Capture the cell that displays the provided text and extract its (x, y) central coordinate. 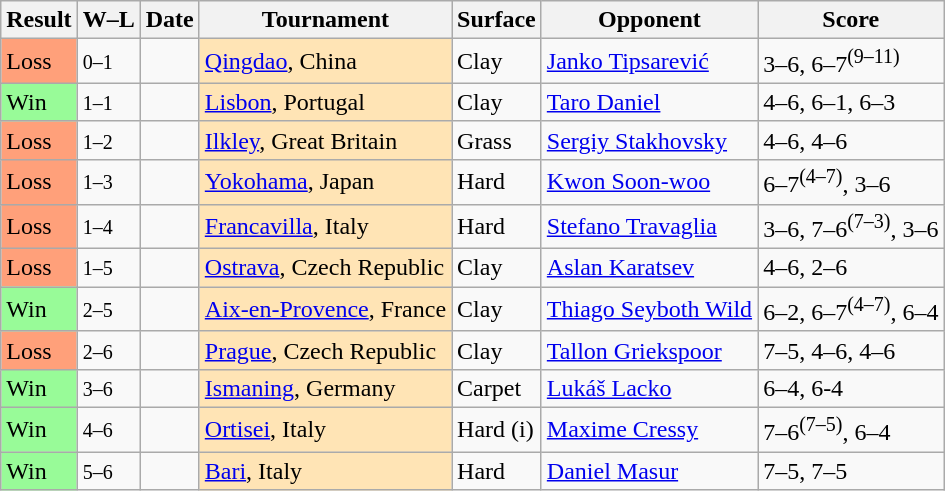
Result (39, 20)
3–6, 7–6(7–3), 3–6 (851, 226)
Prague, Czech Republic (325, 350)
Thiago Seyboth Wild (649, 310)
6–2, 6–7(4–7), 6–4 (851, 310)
3–6 (108, 388)
Maxime Cressy (649, 430)
7–5, 7–5 (851, 471)
Opponent (649, 20)
Janko Tipsarević (649, 62)
1–5 (108, 268)
Kwon Soon-woo (649, 182)
0–1 (108, 62)
Score (851, 20)
3–6, 6–7(9–11) (851, 62)
4–6, 6–1, 6–3 (851, 102)
Bari, Italy (325, 471)
Hard (i) (497, 430)
Aix-en-Provence, France (325, 310)
7–6(7–5), 6–4 (851, 430)
Yokohama, Japan (325, 182)
Sergiy Stakhovsky (649, 140)
Ismaning, Germany (325, 388)
2–5 (108, 310)
1–2 (108, 140)
1–1 (108, 102)
4–6 (108, 430)
Tournament (325, 20)
Surface (497, 20)
W–L (108, 20)
Tallon Griekspoor (649, 350)
Carpet (497, 388)
Qingdao, China (325, 62)
Daniel Masur (649, 471)
Date (170, 20)
4–6, 4–6 (851, 140)
Aslan Karatsev (649, 268)
1–3 (108, 182)
Francavilla, Italy (325, 226)
Ortisei, Italy (325, 430)
Ilkley, Great Britain (325, 140)
7–5, 4–6, 4–6 (851, 350)
Ostrava, Czech Republic (325, 268)
Taro Daniel (649, 102)
Stefano Travaglia (649, 226)
4–6, 2–6 (851, 268)
Lisbon, Portugal (325, 102)
Lukáš Lacko (649, 388)
2–6 (108, 350)
Grass (497, 140)
5–6 (108, 471)
1–4 (108, 226)
6–4, 6-4 (851, 388)
6–7(4–7), 3–6 (851, 182)
